Detect which cell encompasses the target text, then output its [x, y] center coordinate. 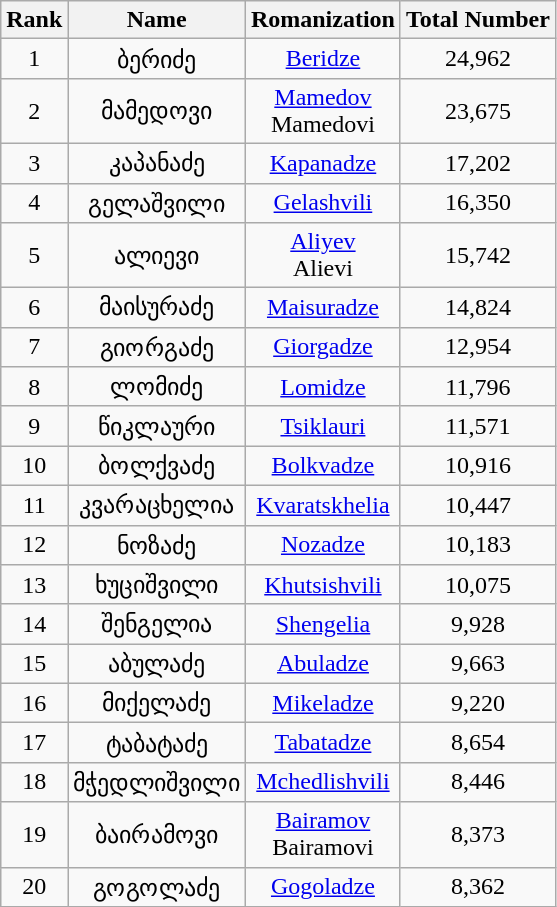
Maisuradze [322, 308]
3 [34, 163]
14 [34, 624]
11 [34, 505]
16 [34, 703]
8,362 [478, 887]
4 [34, 203]
ხუციშვილი [157, 585]
19 [34, 834]
10,916 [478, 466]
17,202 [478, 163]
5 [34, 256]
16,350 [478, 203]
კაპანაძე [157, 163]
15,742 [478, 256]
Kapanadze [322, 163]
2 [34, 110]
15 [34, 664]
Abuladze [322, 664]
ტაბატაძე [157, 743]
MamedovMamedovi [322, 110]
13 [34, 585]
23,675 [478, 110]
Total Number [478, 20]
გოგოლაძე [157, 887]
Gelashvili [322, 203]
18 [34, 782]
Name [157, 20]
AliyevAlievi [322, 256]
Rank [34, 20]
მჭედლიშვილი [157, 782]
შენგელია [157, 624]
Nozadze [322, 545]
20 [34, 887]
ბაირამოვი [157, 834]
ალიევი [157, 256]
ბერიძე [157, 59]
9,663 [478, 664]
გიორგაძე [157, 347]
10 [34, 466]
1 [34, 59]
10,183 [478, 545]
12,954 [478, 347]
8,654 [478, 743]
Beridze [322, 59]
7 [34, 347]
11,571 [478, 426]
Tabatadze [322, 743]
ბოლქვაძე [157, 466]
11,796 [478, 387]
მიქელაძე [157, 703]
გელაშვილი [157, 203]
9,220 [478, 703]
მამედოვი [157, 110]
9 [34, 426]
Mikeladze [322, 703]
8 [34, 387]
14,824 [478, 308]
Kvaratskhelia [322, 505]
მაისურაძე [157, 308]
24,962 [478, 59]
წიკლაური [157, 426]
კვარაცხელია [157, 505]
BairamovBairamovi [322, 834]
Bolkvadze [322, 466]
Romanization [322, 20]
ლომიძე [157, 387]
Tsiklauri [322, 426]
Mchedlishvili [322, 782]
10,447 [478, 505]
8,373 [478, 834]
Gogoladze [322, 887]
9,928 [478, 624]
12 [34, 545]
10,075 [478, 585]
8,446 [478, 782]
აბულაძე [157, 664]
Khutsishvili [322, 585]
17 [34, 743]
ნოზაძე [157, 545]
Lomidze [322, 387]
Shengelia [322, 624]
Giorgadze [322, 347]
6 [34, 308]
